Output the (x, y) coordinate of the center of the cell containing the given text.  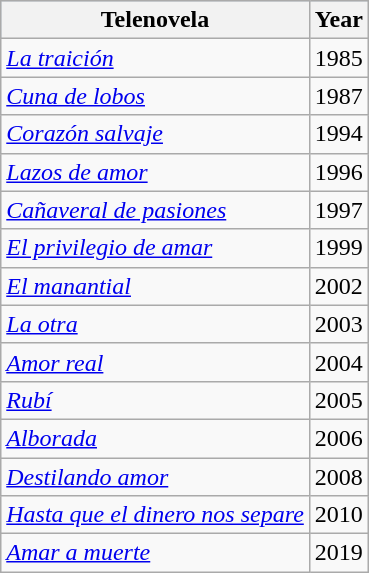
2003 (338, 324)
2008 (338, 477)
2004 (338, 362)
Cuna de lobos (156, 96)
Telenovela (156, 20)
La otra (156, 324)
1985 (338, 58)
Alborada (156, 438)
Amar a muerte (156, 553)
Corazón salvaje (156, 134)
Destilando amor (156, 477)
1999 (338, 248)
El manantial (156, 286)
1996 (338, 172)
Cañaveral de pasiones (156, 210)
Hasta que el dinero nos separe (156, 515)
Rubí (156, 400)
2006 (338, 438)
1997 (338, 210)
1987 (338, 96)
Lazos de amor (156, 172)
Year (338, 20)
Amor real (156, 362)
2005 (338, 400)
La traición (156, 58)
2019 (338, 553)
1994 (338, 134)
2010 (338, 515)
2002 (338, 286)
El privilegio de amar (156, 248)
